Scan for the cell matching the given text and deliver its [X, Y] coordinate at center. 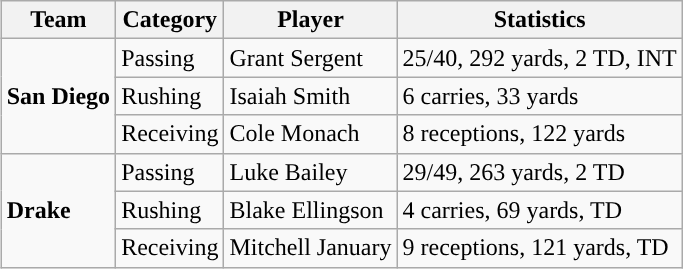
8 receptions, 122 yards [540, 134]
Blake Ellingson [310, 210]
Statistics [540, 20]
9 receptions, 121 yards, TD [540, 248]
Isaiah Smith [310, 96]
25/40, 292 yards, 2 TD, INT [540, 58]
Category [170, 20]
Cole Monach [310, 134]
Player [310, 20]
29/49, 263 yards, 2 TD [540, 172]
Mitchell January [310, 248]
Grant Sergent [310, 58]
Drake [58, 210]
4 carries, 69 yards, TD [540, 210]
Luke Bailey [310, 172]
Team [58, 20]
San Diego [58, 96]
6 carries, 33 yards [540, 96]
